Search for the cell housing the specified text and yield its (X, Y) center coordinate. 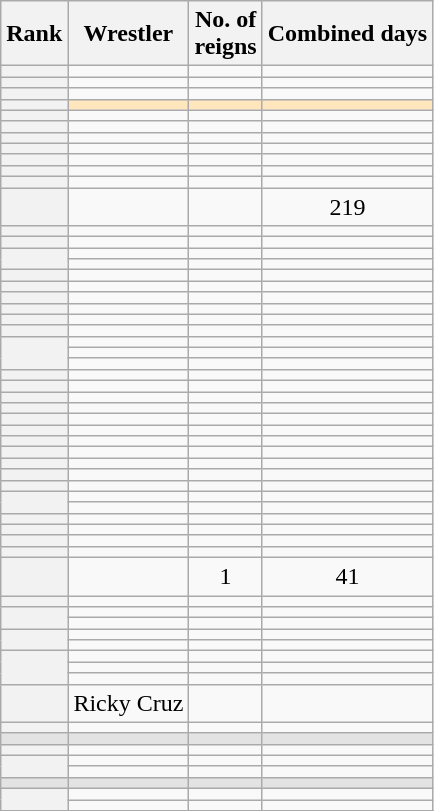
Ricky Cruz (128, 703)
41 (347, 576)
219 (347, 207)
No. ofreigns (226, 34)
Wrestler (128, 34)
Rank (34, 34)
Combined days (347, 34)
1 (226, 576)
